For the text-containing cell, return its midpoint in [x, y] coordinate format. 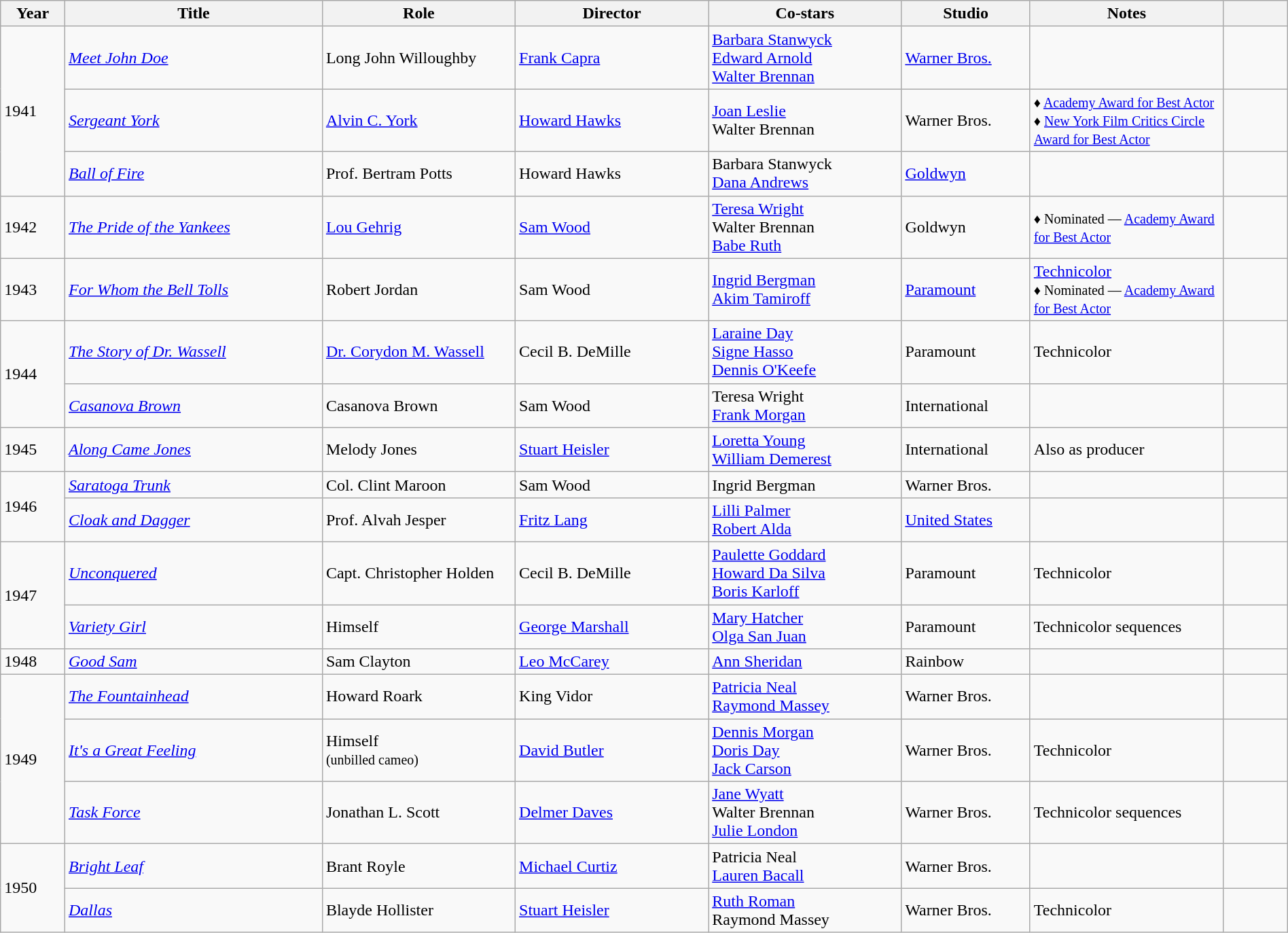
Lou Gehrig [418, 227]
1941 [33, 111]
Meet John Doe [193, 58]
Patricia NealRaymond Massey [805, 697]
1949 [33, 760]
Technicolor♦ Nominated — Academy Award for Best Actor [1126, 289]
1948 [33, 662]
Long John Willoughby [418, 58]
Role [418, 14]
Fritz Lang [612, 519]
Michael Curtiz [612, 866]
Himself(unbilled cameo) [418, 750]
1944 [33, 374]
Ruth RomanRaymond Massey [805, 911]
Year [33, 14]
Brant Royle [418, 866]
Teresa WrightFrank Morgan [805, 405]
Sam Clayton [418, 662]
Rainbow [966, 662]
Capt. Christopher Holden [418, 573]
David Butler [612, 750]
Barbara StanwyckDana Andrews [805, 174]
Dr. Corydon M. Wassell [418, 352]
King Vidor [612, 697]
Barbara StanwyckEdward ArnoldWalter Brennan [805, 58]
Dennis MorganDoris DayJack Carson [805, 750]
Ann Sheridan [805, 662]
Teresa WrightWalter BrennanBabe Ruth [805, 227]
The Story of Dr. Wassell [193, 352]
Ball of Fire [193, 174]
♦ Academy Award for Best Actor♦ New York Film Critics Circle Award for Best Actor [1126, 120]
The Fountainhead [193, 697]
Leo McCarey [612, 662]
Ingrid Bergman [805, 485]
Task Force [193, 813]
Robert Jordan [418, 289]
Loretta YoungWilliam Demerest [805, 450]
Howard Roark [418, 697]
1947 [33, 595]
1950 [33, 888]
1945 [33, 450]
Co-stars [805, 14]
Along Came Jones [193, 450]
United States [966, 519]
Laraine DaySigne HassoDennis O'Keefe [805, 352]
Sergeant York [193, 120]
Cloak and Dagger [193, 519]
Jonathan L. Scott [418, 813]
Paulette GoddardHoward Da SilvaBoris Karloff [805, 573]
Blayde Hollister [418, 911]
Alvin C. York [418, 120]
Title [193, 14]
The Pride of the Yankees [193, 227]
Mary HatcherOlga San Juan [805, 627]
Also as producer [1126, 450]
Notes [1126, 14]
Delmer Daves [612, 813]
Himself [418, 627]
Prof. Alvah Jesper [418, 519]
For Whom the Bell Tolls [193, 289]
Melody Jones [418, 450]
Joan LeslieWalter Brennan [805, 120]
George Marshall [612, 627]
Variety Girl [193, 627]
Saratoga Trunk [193, 485]
It's a Great Feeling [193, 750]
Dallas [193, 911]
Lilli PalmerRobert Alda [805, 519]
Jane WyattWalter BrennanJulie London [805, 813]
Director [612, 14]
Good Sam [193, 662]
1946 [33, 507]
1942 [33, 227]
Col. Clint Maroon [418, 485]
Studio [966, 14]
Ingrid BergmanAkim Tamiroff [805, 289]
Unconquered [193, 573]
♦ Nominated — Academy Award for Best Actor [1126, 227]
1943 [33, 289]
Bright Leaf [193, 866]
Prof. Bertram Potts [418, 174]
Frank Capra [612, 58]
Patricia NealLauren Bacall [805, 866]
